For the text-containing cell, return its midpoint in [X, Y] coordinate format. 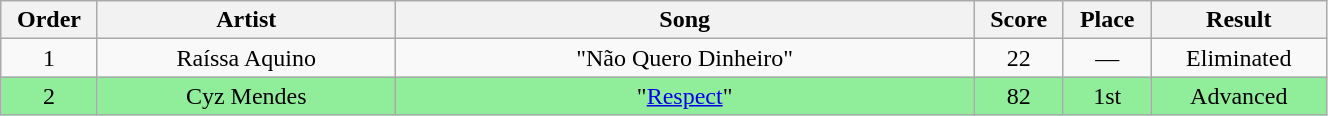
Order [49, 20]
Artist [246, 20]
Eliminated [1238, 58]
Cyz Mendes [246, 96]
1st [1107, 96]
Song [684, 20]
2 [49, 96]
"Não Quero Dinheiro" [684, 58]
"Respect" [684, 96]
— [1107, 58]
Raíssa Aquino [246, 58]
Place [1107, 20]
1 [49, 58]
22 [1018, 58]
Result [1238, 20]
Score [1018, 20]
82 [1018, 96]
Advanced [1238, 96]
